Detect which cell encompasses the target text, then output its [X, Y] center coordinate. 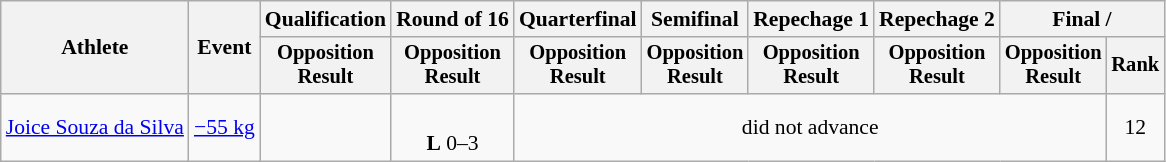
Repechage 1 [811, 19]
Qualification [326, 19]
Rank [1135, 66]
12 [1135, 128]
Semifinal [696, 19]
Athlete [95, 48]
Quarterfinal [578, 19]
Event [224, 48]
did not advance [810, 128]
Final / [1082, 19]
Joice Souza da Silva [95, 128]
−55 kg [224, 128]
L 0–3 [452, 128]
Repechage 2 [937, 19]
Round of 16 [452, 19]
